Determine the (x, y) coordinate at the center of the cell enclosing the given text.  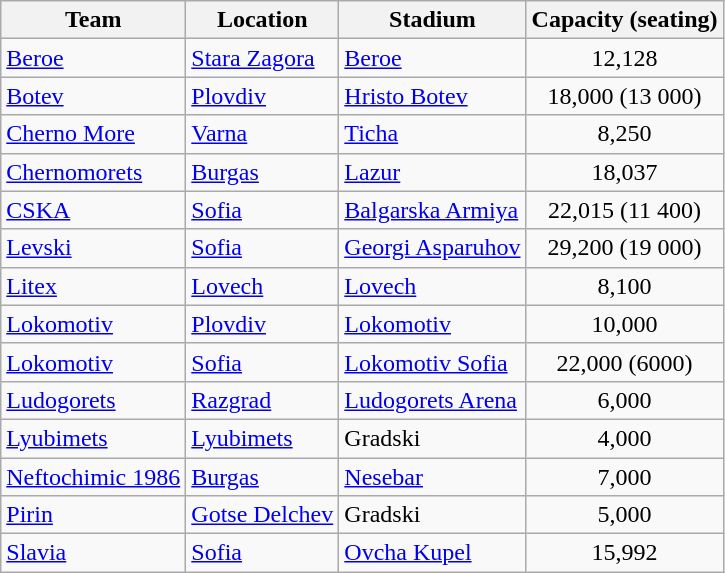
22,000 (6000) (624, 362)
18,037 (624, 172)
Cherno More (94, 134)
Ovcha Kupel (432, 553)
Lazur (432, 172)
Neftochimic 1986 (94, 477)
8,100 (624, 286)
Ludogorets (94, 400)
Stadium (432, 20)
Razgrad (262, 400)
Hristo Botev (432, 96)
18,000 (13 000) (624, 96)
Nesebar (432, 477)
4,000 (624, 438)
Ludogorets Arena (432, 400)
Georgi Asparuhov (432, 248)
Gotse Delchev (262, 515)
15,992 (624, 553)
Levski (94, 248)
12,128 (624, 58)
Stara Zagora (262, 58)
Pirin (94, 515)
Slavia (94, 553)
5,000 (624, 515)
8,250 (624, 134)
Litex (94, 286)
6,000 (624, 400)
10,000 (624, 324)
Lokomotiv Sofia (432, 362)
Chernomorets (94, 172)
7,000 (624, 477)
22,015 (11 400) (624, 210)
Capacity (seating) (624, 20)
Team (94, 20)
Balgarska Armiya (432, 210)
29,200 (19 000) (624, 248)
CSKA (94, 210)
Location (262, 20)
Varna (262, 134)
Ticha (432, 134)
Botev (94, 96)
